Provide the (x, y) coordinate of the cell's center where the given text is located.  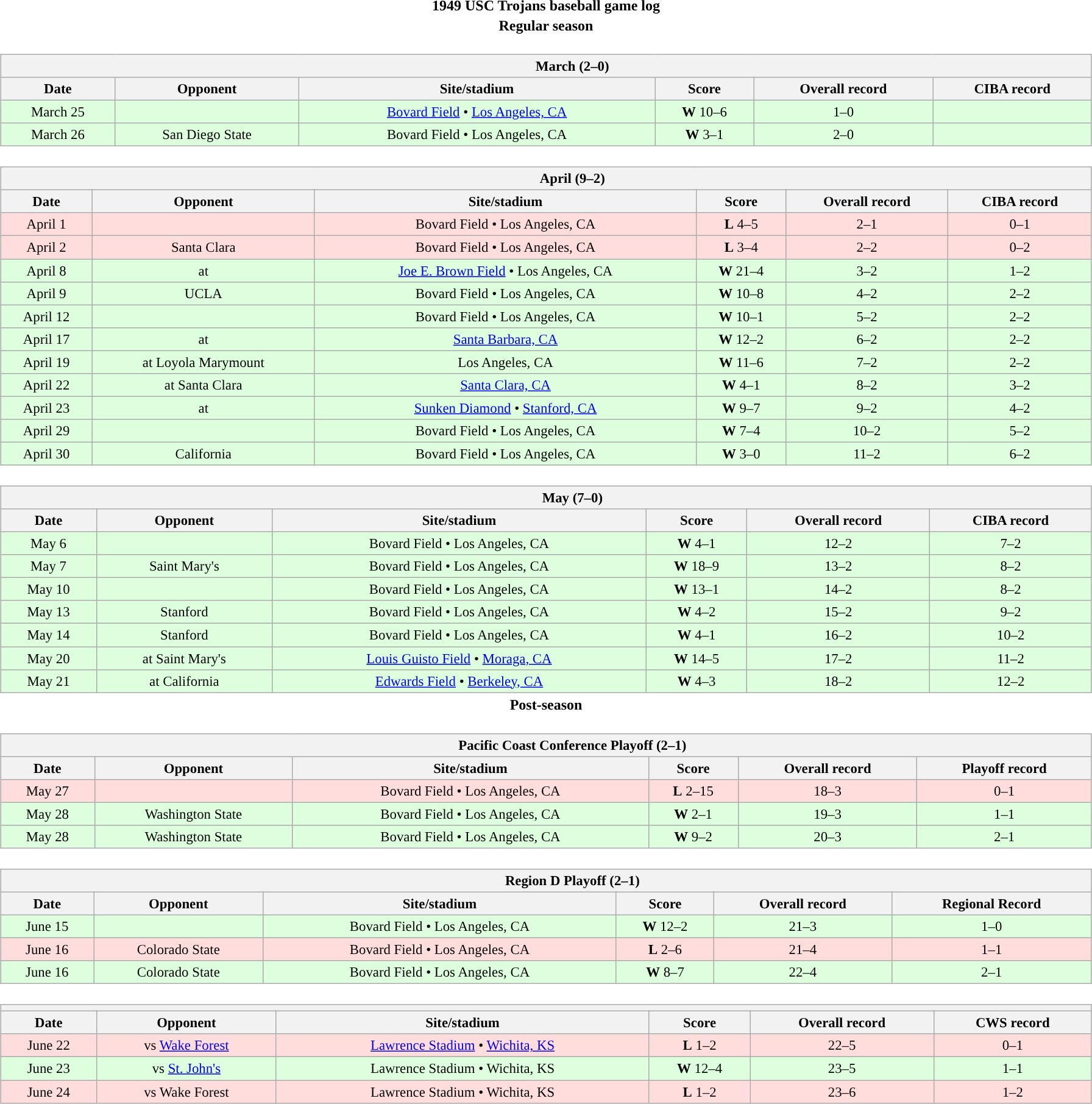
April 30 (46, 454)
23–6 (842, 1092)
Santa Barbara, CA (506, 339)
at Santa Clara (204, 385)
W 4–3 (697, 681)
May 20 (49, 658)
Playoff record (1004, 768)
April 17 (46, 339)
May 27 (48, 791)
April 2 (46, 248)
23–5 (842, 1069)
W 10–1 (741, 316)
April 22 (46, 385)
April 9 (46, 293)
W 10–8 (741, 293)
Santa Clara (204, 248)
Regional Record (991, 903)
April 1 (46, 224)
May 14 (49, 635)
March 25 (58, 112)
April 29 (46, 431)
W 8–7 (665, 972)
W 12–4 (700, 1069)
W 11–6 (741, 362)
17–2 (838, 658)
vs St. John's (186, 1069)
May 10 (49, 589)
April 19 (46, 362)
W 9–2 (693, 837)
W 13–1 (697, 589)
13–2 (838, 566)
May 21 (49, 681)
June 24 (49, 1092)
at California (184, 681)
March (2–0) (546, 66)
W 3–0 (741, 454)
Joe E. Brown Field • Los Angeles, CA (506, 270)
16–2 (838, 635)
18–3 (828, 791)
22–4 (803, 972)
June 23 (49, 1069)
April 12 (46, 316)
19–3 (828, 814)
Edwards Field • Berkeley, CA (459, 681)
June 22 (49, 1045)
March 26 (58, 135)
L 3–4 (741, 248)
15–2 (838, 612)
at Saint Mary's (184, 658)
Sunken Diamond • Stanford, CA (506, 408)
San Diego State (207, 135)
W 4–2 (697, 612)
W 21–4 (741, 270)
21–4 (803, 949)
CWS record (1013, 1023)
W 2–1 (693, 814)
2–0 (843, 135)
Saint Mary's (184, 566)
Louis Guisto Field • Moraga, CA (459, 658)
20–3 (828, 837)
April (9–2) (546, 179)
Pacific Coast Conference Playoff (2–1) (546, 745)
L 2–6 (665, 949)
May 13 (49, 612)
California (204, 454)
W 10–6 (704, 112)
Region D Playoff (2–1) (546, 881)
May 7 (49, 566)
W 14–5 (697, 658)
W 9–7 (741, 408)
at Loyola Marymount (204, 362)
W 7–4 (741, 431)
UCLA (204, 293)
0–2 (1020, 248)
Santa Clara, CA (506, 385)
14–2 (838, 589)
April 23 (46, 408)
18–2 (838, 681)
June 15 (48, 927)
W 18–9 (697, 566)
Los Angeles, CA (506, 362)
May (7–0) (546, 497)
April 8 (46, 270)
L 4–5 (741, 224)
21–3 (803, 927)
22–5 (842, 1045)
L 2–15 (693, 791)
W 3–1 (704, 135)
May 6 (49, 544)
